Scan for the cell matching the given text and deliver its [x, y] coordinate at center. 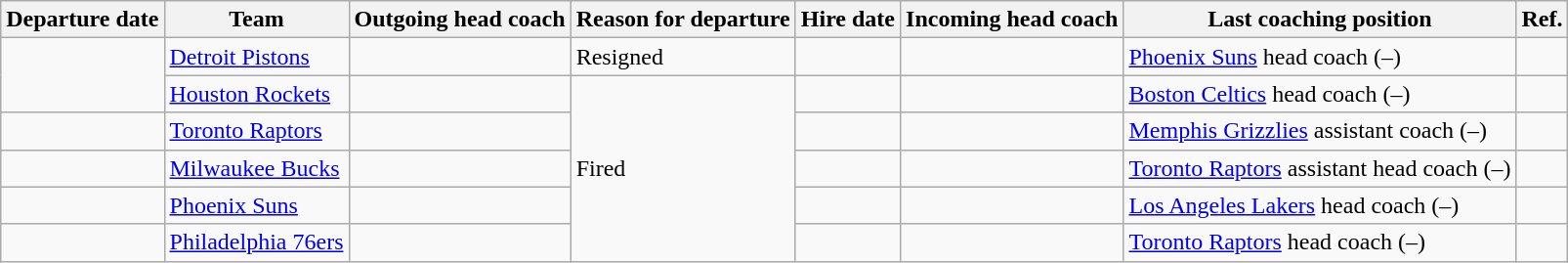
Resigned [683, 57]
Phoenix Suns head coach (–) [1320, 57]
Hire date [848, 20]
Fired [683, 168]
Incoming head coach [1012, 20]
Houston Rockets [256, 94]
Phoenix Suns [256, 205]
Toronto Raptors [256, 131]
Boston Celtics head coach (–) [1320, 94]
Los Angeles Lakers head coach (–) [1320, 205]
Toronto Raptors head coach (–) [1320, 242]
Ref. [1542, 20]
Detroit Pistons [256, 57]
Team [256, 20]
Toronto Raptors assistant head coach (–) [1320, 168]
Milwaukee Bucks [256, 168]
Last coaching position [1320, 20]
Memphis Grizzlies assistant coach (–) [1320, 131]
Departure date [82, 20]
Outgoing head coach [459, 20]
Philadelphia 76ers [256, 242]
Reason for departure [683, 20]
